Find where the given text appears and provide that cell's center as (X, Y) coordinate. 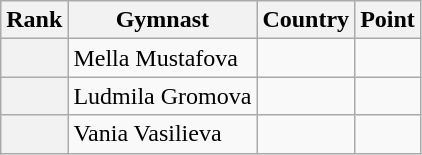
Country (306, 20)
Mella Mustafova (162, 58)
Rank (34, 20)
Gymnast (162, 20)
Ludmila Gromova (162, 96)
Vania Vasilieva (162, 134)
Point (388, 20)
